From the cell containing the given text, extract its center point as (X, Y) coordinate. 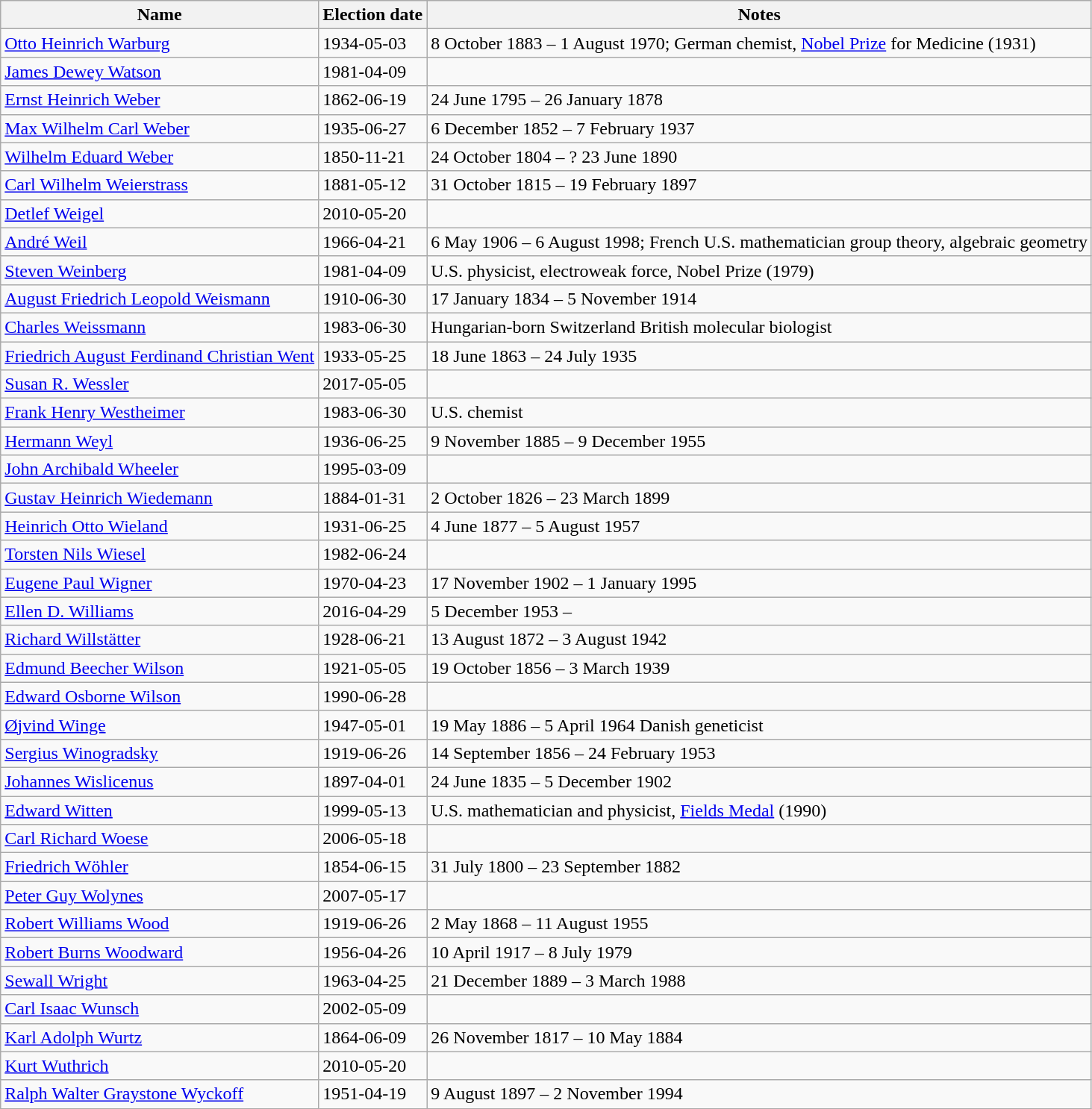
8 October 1883 – 1 August 1970; German chemist, Nobel Prize for Medicine (1931) (760, 43)
1982-06-24 (373, 554)
John Archibald Wheeler (160, 469)
1963-04-25 (373, 981)
Election date (373, 15)
Detlef Weigel (160, 213)
Sergius Winogradsky (160, 753)
1921-05-05 (373, 668)
Susan R. Wessler (160, 384)
Richard Willstätter (160, 640)
17 January 1834 – 5 November 1914 (760, 299)
Wilhelm Eduard Weber (160, 157)
Eugene Paul Wigner (160, 583)
1850-11-21 (373, 157)
1956-04-26 (373, 952)
9 August 1897 – 2 November 1994 (760, 1094)
21 December 1889 – 3 March 1988 (760, 981)
1897-04-01 (373, 781)
August Friedrich Leopold Weismann (160, 299)
Ellen D. Williams (160, 611)
Peter Guy Wolynes (160, 896)
Kurt Wuthrich (160, 1066)
14 September 1856 – 24 February 1953 (760, 753)
Frank Henry Westheimer (160, 413)
18 June 1863 – 24 July 1935 (760, 356)
10 April 1917 – 8 July 1979 (760, 952)
1910-06-30 (373, 299)
Hungarian-born Switzerland British molecular biologist (760, 327)
Edmund Beecher Wilson (160, 668)
1990-06-28 (373, 696)
9 November 1885 – 9 December 1955 (760, 441)
4 June 1877 – 5 August 1957 (760, 526)
Steven Weinberg (160, 270)
Sewall Wright (160, 981)
U.S. physicist, electroweak force, Nobel Prize (1979) (760, 270)
Friedrich August Ferdinand Christian Went (160, 356)
2006-05-18 (373, 839)
1933-05-25 (373, 356)
17 November 1902 – 1 January 1995 (760, 583)
1928-06-21 (373, 640)
Carl Wilhelm Weierstrass (160, 185)
Øjvind Winge (160, 725)
Edward Witten (160, 810)
1951-04-19 (373, 1094)
24 June 1795 – 26 January 1878 (760, 100)
1966-04-21 (373, 242)
Friedrich Wöhler (160, 867)
Carl Richard Woese (160, 839)
Ralph Walter Graystone Wyckoff (160, 1094)
1935-06-27 (373, 128)
Torsten Nils Wiesel (160, 554)
2016-04-29 (373, 611)
Gustav Heinrich Wiedemann (160, 498)
24 October 1804 – ? 23 June 1890 (760, 157)
Carl Isaac Wunsch (160, 1009)
2002-05-09 (373, 1009)
Otto Heinrich Warburg (160, 43)
U.S. mathematician and physicist, Fields Medal (1990) (760, 810)
Robert Williams Wood (160, 924)
2017-05-05 (373, 384)
1862-06-19 (373, 100)
1995-03-09 (373, 469)
6 December 1852 – 7 February 1937 (760, 128)
2007-05-17 (373, 896)
Heinrich Otto Wieland (160, 526)
Robert Burns Woodward (160, 952)
13 August 1872 – 3 August 1942 (760, 640)
19 May 1886 – 5 April 1964 Danish geneticist (760, 725)
1931-06-25 (373, 526)
André Weil (160, 242)
1947-05-01 (373, 725)
1864-06-09 (373, 1037)
1881-05-12 (373, 185)
31 July 1800 – 23 September 1882 (760, 867)
24 June 1835 – 5 December 1902 (760, 781)
Charles Weissmann (160, 327)
Max Wilhelm Carl Weber (160, 128)
Hermann Weyl (160, 441)
1970-04-23 (373, 583)
Ernst Heinrich Weber (160, 100)
Karl Adolph Wurtz (160, 1037)
19 October 1856 – 3 March 1939 (760, 668)
Edward Osborne Wilson (160, 696)
Johannes Wislicenus (160, 781)
1884-01-31 (373, 498)
26 November 1817 – 10 May 1884 (760, 1037)
1936-06-25 (373, 441)
James Dewey Watson (160, 72)
2 May 1868 – 11 August 1955 (760, 924)
U.S. chemist (760, 413)
5 December 1953 – (760, 611)
Notes (760, 15)
31 October 1815 – 19 February 1897 (760, 185)
6 May 1906 – 6 August 1998; French U.S. mathematician group theory, algebraic geometry (760, 242)
1934-05-03 (373, 43)
2 October 1826 – 23 March 1899 (760, 498)
Name (160, 15)
1999-05-13 (373, 810)
1854-06-15 (373, 867)
